Capture the cell that displays the provided text and extract its [x, y] central coordinate. 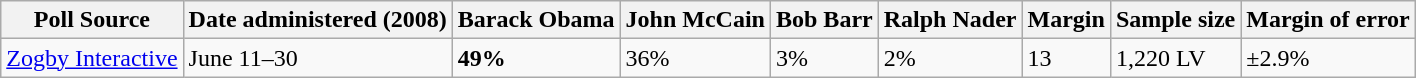
49% [536, 58]
Zogby Interactive [92, 58]
±2.9% [1328, 58]
Date administered (2008) [318, 20]
Ralph Nader [950, 20]
Poll Source [92, 20]
1,220 LV [1175, 58]
Margin of error [1328, 20]
13 [1066, 58]
Margin [1066, 20]
2% [950, 58]
John McCain [695, 20]
Bob Barr [824, 20]
Sample size [1175, 20]
36% [695, 58]
June 11–30 [318, 58]
Barack Obama [536, 20]
3% [824, 58]
